Scan for the cell matching the given text and deliver its (x, y) coordinate at center. 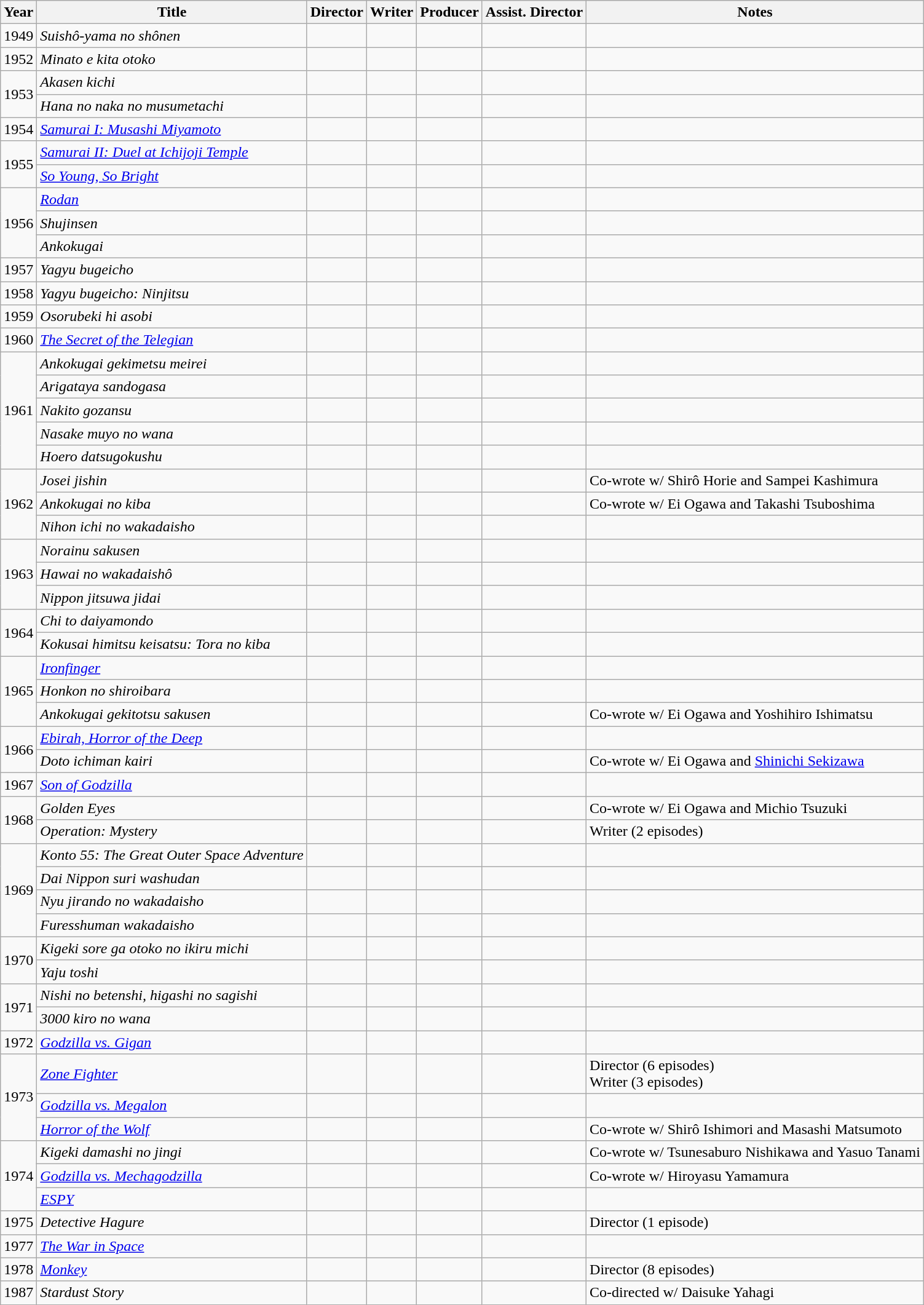
Doto ichiman kairi (172, 761)
1973 (18, 1097)
Akasen kichi (172, 82)
Co-wrote w/ Tsunesaburo Nishikawa and Yasuo Tanami (755, 1152)
1959 (18, 317)
Writer (2 episodes) (755, 831)
Shujinsen (172, 223)
Osorubeki hi asobi (172, 317)
1972 (18, 1042)
Co-wrote w/ Ei Ogawa and Takashi Tsuboshima (755, 504)
1974 (18, 1176)
Nakito gozansu (172, 410)
Yagyu bugeicho: Ninjitsu (172, 293)
1956 (18, 223)
Josei jishin (172, 480)
Suishô-yama no shônen (172, 36)
Notes (755, 12)
Co-wrote w/ Ei Ogawa and Shinichi Sekizawa (755, 761)
1968 (18, 820)
Samurai I: Musashi Miyamoto (172, 129)
1975 (18, 1223)
1955 (18, 164)
Producer (450, 12)
Director (337, 12)
Honkon no shiroibara (172, 691)
Kokusai himitsu keisatsu: Tora no kiba (172, 644)
Yaju toshi (172, 972)
Title (172, 12)
1987 (18, 1293)
The War in Space (172, 1246)
Rodan (172, 199)
Ankokugai no kiba (172, 504)
Director (8 episodes) (755, 1269)
1969 (18, 890)
Norainu sakusen (172, 550)
Operation: Mystery (172, 831)
Nishi no betenshi, higashi no sagishi (172, 995)
Year (18, 12)
Furesshuman wakadaisho (172, 925)
Nyu jirando no wakadaisho (172, 902)
1954 (18, 129)
Kigeki damashi no jingi (172, 1152)
Co-wrote w/ Ei Ogawa and Michio Tsuzuki (755, 808)
1963 (18, 574)
Ironfinger (172, 667)
Chi to daiyamondo (172, 621)
Son of Godzilla (172, 785)
1964 (18, 632)
Stardust Story (172, 1293)
Hoero datsugokushu (172, 457)
Dai Nippon suri washudan (172, 878)
So Young, So Bright (172, 176)
Detective Hagure (172, 1223)
Ebirah, Horror of the Deep (172, 738)
Co-wrote w/ Shirô Ishimori and Masashi Matsumoto (755, 1129)
1971 (18, 1007)
Co-directed w/ Daisuke Yahagi (755, 1293)
Arigataya sandogasa (172, 387)
Co-wrote w/ Hiroyasu Yamamura (755, 1176)
Writer (391, 12)
Co-wrote w/ Shirô Horie and Sampei Kashimura (755, 480)
Co-wrote w/ Ei Ogawa and Yoshihiro Ishimatsu (755, 715)
Yagyu bugeicho (172, 269)
Kigeki sore ga otoko no ikiru michi (172, 948)
1952 (18, 59)
1978 (18, 1269)
1961 (18, 410)
1958 (18, 293)
Godzilla vs. Megalon (172, 1106)
Director (6 episodes)Writer (3 episodes) (755, 1074)
1965 (18, 691)
Konto 55: The Great Outer Space Adventure (172, 855)
1949 (18, 36)
1967 (18, 785)
Director (1 episode) (755, 1223)
1962 (18, 504)
Ankokugai gekimetsu meirei (172, 363)
Nihon ichi no wakadaisho (172, 527)
Zone Fighter (172, 1074)
Minato e kita otoko (172, 59)
Godzilla vs. Mechagodzilla (172, 1176)
Godzilla vs. Gigan (172, 1042)
ESPY (172, 1199)
3000 kiro no wana (172, 1018)
Hana no naka no musumetachi (172, 106)
Ankokugai gekitotsu sakusen (172, 715)
Nippon jitsuwa jidai (172, 597)
Nasake muyo no wana (172, 434)
The Secret of the Telegian (172, 340)
1977 (18, 1246)
1960 (18, 340)
Monkey (172, 1269)
1957 (18, 269)
Horror of the Wolf (172, 1129)
1953 (18, 94)
Ankokugai (172, 246)
Hawai no wakadaishô (172, 574)
1970 (18, 960)
Assist. Director (534, 12)
1966 (18, 750)
Golden Eyes (172, 808)
Samurai II: Duel at Ichijoji Temple (172, 153)
